Return [x, y] of the center of cell containing provided text 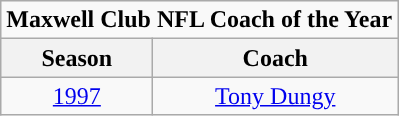
1997 [77, 96]
Tony Dungy [276, 96]
Maxwell Club NFL Coach of the Year [200, 20]
Season [77, 58]
Coach [276, 58]
